Scan for the cell matching the given text and deliver its (X, Y) coordinate at center. 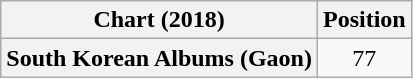
Chart (2018) (160, 20)
77 (364, 58)
Position (364, 20)
South Korean Albums (Gaon) (160, 58)
